Scan for the cell matching the given text and deliver its [x, y] coordinate at center. 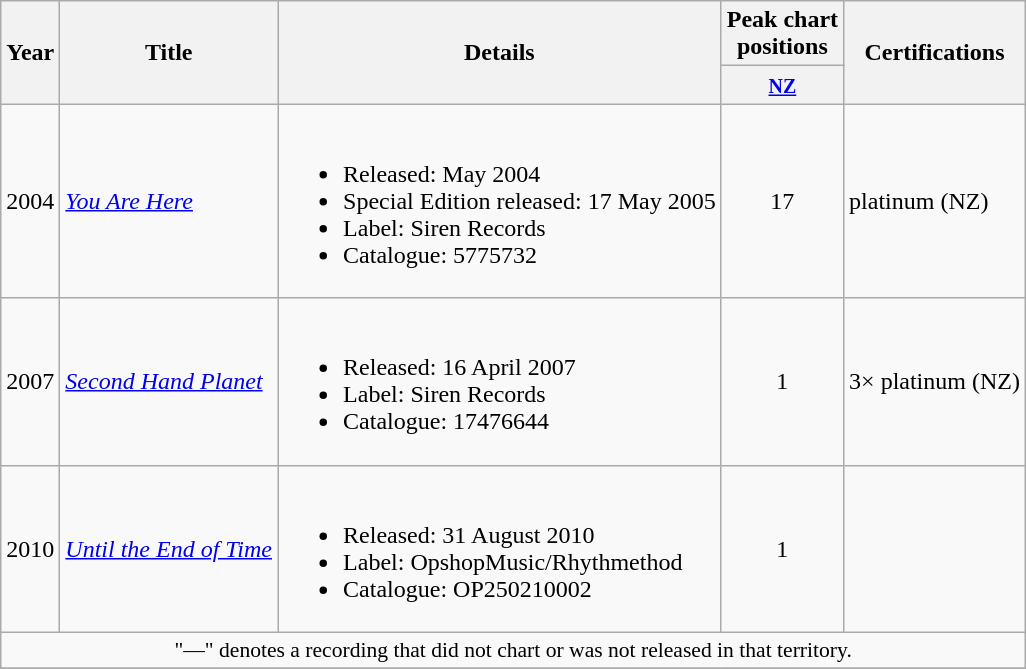
Title [169, 52]
3× platinum (NZ) [935, 382]
2010 [30, 548]
Released: May 2004Special Edition released: 17 May 2005Label: Siren RecordsCatalogue: 5775732 [500, 201]
Peak chartpositions [782, 34]
Certifications [935, 52]
2004 [30, 201]
17 [782, 201]
Year [30, 52]
You Are Here [169, 201]
Until the End of Time [169, 548]
Details [500, 52]
platinum (NZ) [935, 201]
NZ [782, 85]
Released: 16 April 2007Label: Siren RecordsCatalogue: 17476644 [500, 382]
Released: 31 August 2010Label: OpshopMusic/RhythmethodCatalogue: OP250210002 [500, 548]
2007 [30, 382]
Second Hand Planet [169, 382]
"—" denotes a recording that did not chart or was not released in that territory. [514, 650]
